For the text-containing cell, return its midpoint in (X, Y) coordinate format. 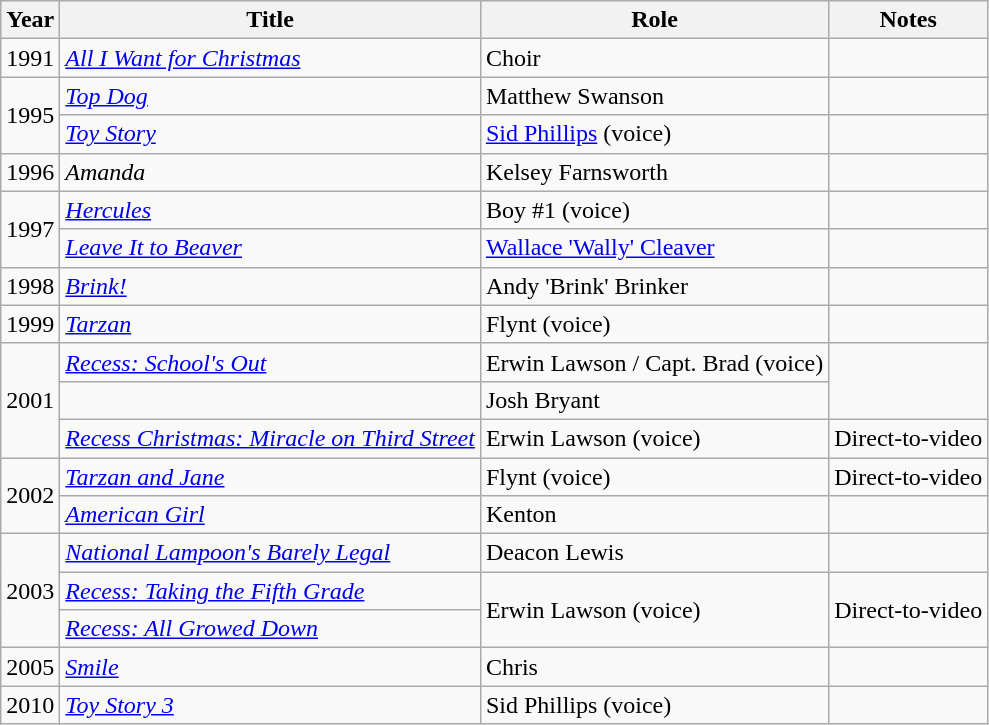
Amanda (270, 172)
1995 (30, 115)
Wallace 'Wally' Cleaver (654, 248)
Top Dog (270, 96)
1991 (30, 58)
Tarzan and Jane (270, 477)
Boy #1 (voice) (654, 210)
Recess: School's Out (270, 362)
2010 (30, 705)
Josh Bryant (654, 400)
2002 (30, 496)
1999 (30, 324)
Toy Story (270, 134)
Erwin Lawson / Capt. Brad (voice) (654, 362)
Leave It to Beaver (270, 248)
All I Want for Christmas (270, 58)
Smile (270, 667)
Recess: Taking the Fifth Grade (270, 591)
Kenton (654, 515)
Kelsey Farnsworth (654, 172)
1998 (30, 286)
2005 (30, 667)
American Girl (270, 515)
Recess Christmas: Miracle on Third Street (270, 438)
Deacon Lewis (654, 553)
Title (270, 20)
Choir (654, 58)
Chris (654, 667)
1996 (30, 172)
Hercules (270, 210)
2003 (30, 591)
Role (654, 20)
2001 (30, 400)
1997 (30, 229)
Tarzan (270, 324)
Notes (908, 20)
Matthew Swanson (654, 96)
Andy 'Brink' Brinker (654, 286)
Recess: All Growed Down (270, 629)
Brink! (270, 286)
National Lampoon's Barely Legal (270, 553)
Year (30, 20)
Toy Story 3 (270, 705)
